Pinpoint the cell where the given text exists, returning its (x, y) midpoint coordinate. 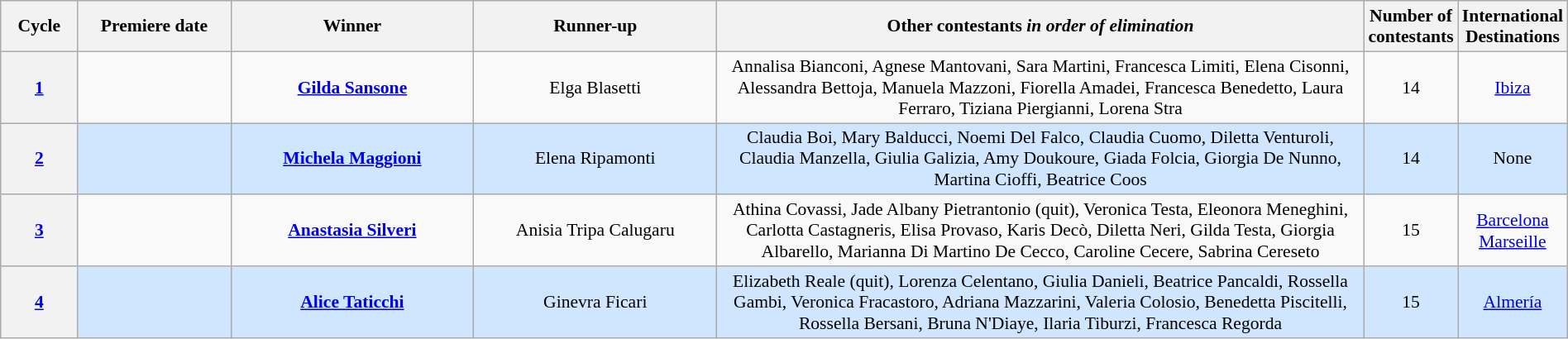
Elga Blasetti (595, 88)
None (1513, 159)
Number of contestants (1411, 26)
1 (40, 88)
Winner (352, 26)
Gilda Sansone (352, 88)
4 (40, 303)
Cycle (40, 26)
3 (40, 232)
Premiere date (154, 26)
Ginevra Ficari (595, 303)
2 (40, 159)
Alice Taticchi (352, 303)
Ibiza (1513, 88)
Anastasia Silveri (352, 232)
BarcelonaMarseille (1513, 232)
Runner-up (595, 26)
Other contestants in order of elimination (1040, 26)
Elena Ripamonti (595, 159)
International Destinations (1513, 26)
Almería (1513, 303)
Michela Maggioni (352, 159)
Anisia Tripa Calugaru (595, 232)
